For the text-containing cell, return its midpoint in [X, Y] coordinate format. 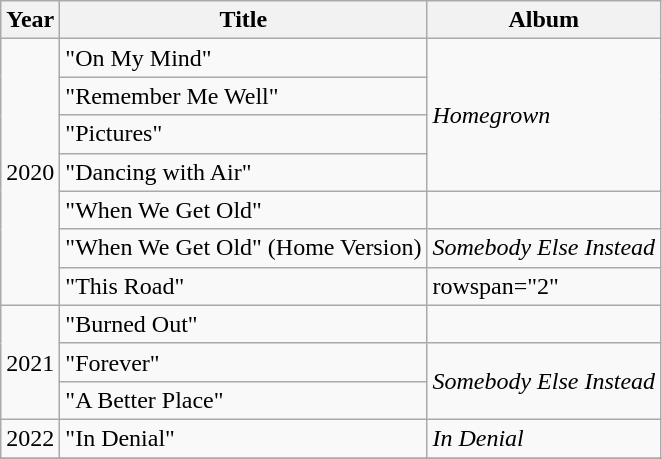
2020 [30, 172]
Homegrown [544, 115]
"A Better Place" [244, 400]
"When We Get Old" [244, 210]
"Forever" [244, 362]
"Remember Me Well" [244, 96]
"Burned Out" [244, 324]
Album [544, 20]
"In Denial" [244, 438]
In Denial [544, 438]
"When We Get Old" (Home Version) [244, 248]
2022 [30, 438]
"On My Mind" [244, 58]
Title [244, 20]
rowspan="2" [544, 286]
"This Road" [244, 286]
2021 [30, 362]
"Pictures" [244, 134]
Year [30, 20]
"Dancing with Air" [244, 172]
